Scan for the cell matching the given text and deliver its [x, y] coordinate at center. 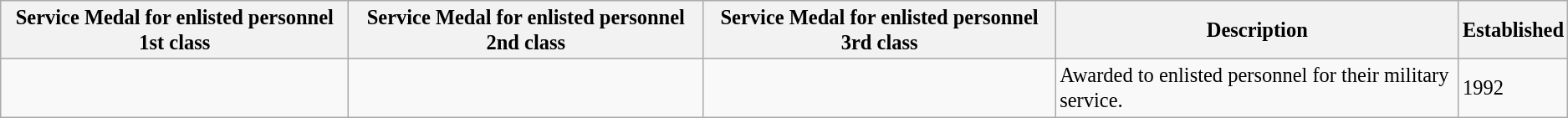
Service Medal for enlisted personnel 3rd class [880, 29]
Service Medal for enlisted personnel 1st class [175, 29]
1992 [1514, 88]
Established [1514, 29]
Service Medal for enlisted personnel 2nd class [526, 29]
Description [1257, 29]
Awarded to enlisted personnel for their military service. [1257, 88]
